Search for the cell housing the specified text and yield its (x, y) center coordinate. 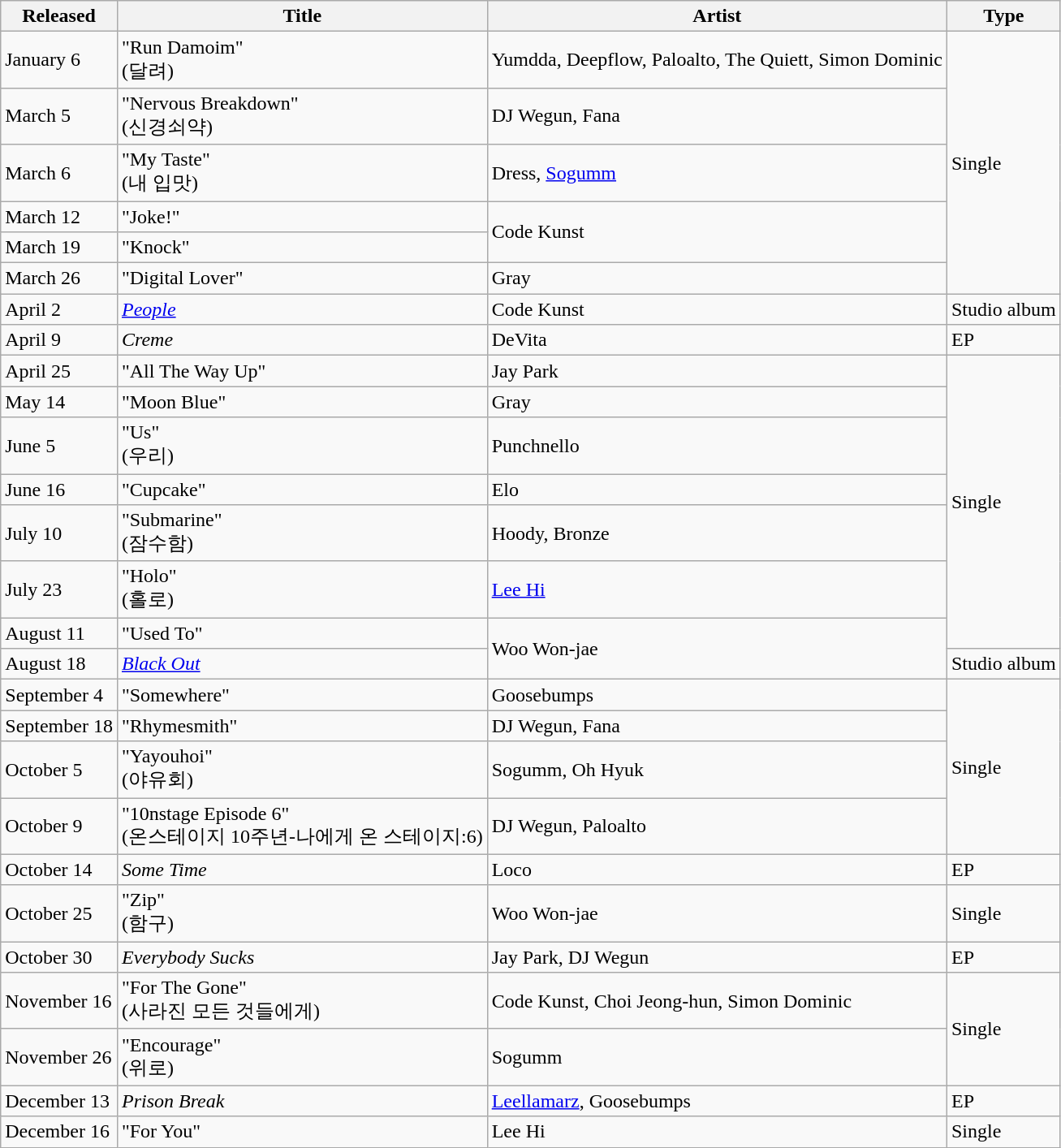
January 6 (59, 60)
October 9 (59, 826)
"Yayouhoi"(야유회) (302, 770)
"Rhymesmith" (302, 726)
"Moon Blue" (302, 402)
Dress, Sogumm (717, 173)
Jay Park, DJ Wegun (717, 957)
"Digital Lover" (302, 278)
March 26 (59, 278)
Code Kunst, Choi Jeong-hun, Simon Dominic (717, 1001)
April 2 (59, 309)
"My Taste"(내 입맛) (302, 173)
Hoody, Bronze (717, 533)
People (302, 309)
Creme (302, 340)
"10nstage Episode 6"(온스테이지 10주년-나에게 온 스테이지:6) (302, 826)
July 10 (59, 533)
Released (59, 16)
Type (1003, 16)
Prison Break (302, 1101)
December 16 (59, 1132)
Leellamarz, Goosebumps (717, 1101)
November 16 (59, 1001)
Title (302, 16)
"Submarine"(잠수함) (302, 533)
"Holo"(홀로) (302, 589)
Jay Park (717, 371)
Everybody Sucks (302, 957)
"Used To" (302, 633)
May 14 (59, 402)
December 13 (59, 1101)
"Cupcake" (302, 490)
October 14 (59, 870)
"Run Damoim"(달려) (302, 60)
September 4 (59, 695)
March 6 (59, 173)
Loco (717, 870)
October 5 (59, 770)
March 5 (59, 116)
"Knock" (302, 248)
Black Out (302, 664)
November 26 (59, 1057)
"For You" (302, 1132)
March 12 (59, 217)
Goosebumps (717, 695)
Elo (717, 490)
Sogumm, Oh Hyuk (717, 770)
"All The Way Up" (302, 371)
"Us"(우리) (302, 446)
Artist (717, 16)
"Zip"(함구) (302, 913)
August 18 (59, 664)
"For The Gone"(사라진 모든 것들에게) (302, 1001)
"Encourage"(위로) (302, 1057)
Punchnello (717, 446)
Sogumm (717, 1057)
Yumdda, Deepflow, Paloalto, The Quiett, Simon Dominic (717, 60)
June 16 (59, 490)
Some Time (302, 870)
August 11 (59, 633)
"Joke!" (302, 217)
September 18 (59, 726)
April 25 (59, 371)
DJ Wegun, Paloalto (717, 826)
October 25 (59, 913)
April 9 (59, 340)
March 19 (59, 248)
October 30 (59, 957)
July 23 (59, 589)
"Nervous Breakdown"(신경쇠약) (302, 116)
"Somewhere" (302, 695)
June 5 (59, 446)
DeVita (717, 340)
